Return (X, Y) of the center of cell containing provided text 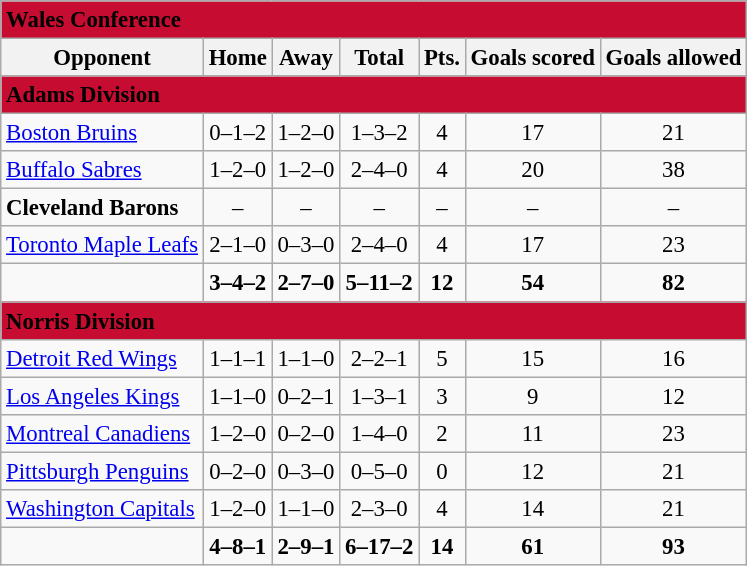
93 (674, 546)
2–3–0 (380, 509)
3 (442, 396)
Cleveland Barons (102, 208)
2–1–0 (238, 245)
9 (532, 396)
1–4–0 (380, 433)
16 (674, 358)
Adams Division (374, 95)
54 (532, 283)
2–2–1 (380, 358)
3–4–2 (238, 283)
Los Angeles Kings (102, 396)
0–5–0 (380, 471)
61 (532, 546)
Home (238, 58)
38 (674, 170)
11 (532, 433)
20 (532, 170)
0–2–1 (306, 396)
Pittsburgh Penguins (102, 471)
1–3–2 (380, 133)
2–7–0 (306, 283)
Opponent (102, 58)
Pts. (442, 58)
2 (442, 433)
15 (532, 358)
Montreal Canadiens (102, 433)
Boston Bruins (102, 133)
4–8–1 (238, 546)
5–11–2 (380, 283)
0 (442, 471)
6–17–2 (380, 546)
Wales Conference (374, 20)
Goals scored (532, 58)
1–1–1 (238, 358)
Detroit Red Wings (102, 358)
2–9–1 (306, 546)
Toronto Maple Leafs (102, 245)
Goals allowed (674, 58)
5 (442, 358)
Buffalo Sabres (102, 170)
82 (674, 283)
Washington Capitals (102, 509)
Norris Division (374, 321)
0–1–2 (238, 133)
Total (380, 58)
Away (306, 58)
1–3–1 (380, 396)
